Scan for the cell matching the given text and deliver its [X, Y] coordinate at center. 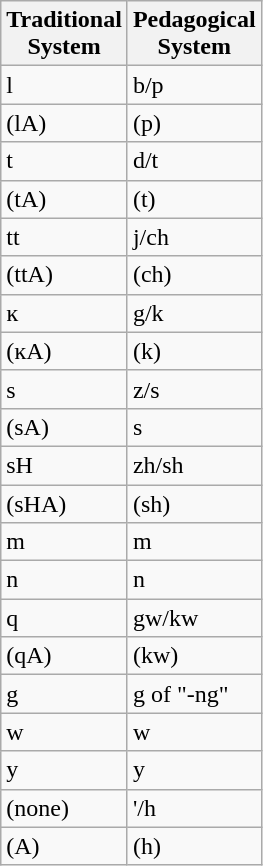
(lA) [64, 123]
t [64, 161]
(h) [194, 846]
d/t [194, 161]
(kw) [194, 656]
(t) [194, 199]
g [64, 694]
g/k [194, 313]
(qA) [64, 656]
(A) [64, 846]
q [64, 618]
(sh) [194, 503]
g of "-ng" [194, 694]
(k) [194, 351]
(none) [64, 808]
b/p [194, 85]
j/ch [194, 237]
(ĸA) [64, 351]
gw/kw [194, 618]
TraditionalSystem [64, 34]
l [64, 85]
z/s [194, 389]
(sA) [64, 427]
'/h [194, 808]
(p) [194, 123]
ĸ [64, 313]
(sHA) [64, 503]
PedagogicalSystem [194, 34]
sH [64, 465]
(tA) [64, 199]
zh/sh [194, 465]
(ch) [194, 275]
tt [64, 237]
(ttA) [64, 275]
